Identify which cell holds the provided text, then report its [X, Y] central coordinate. 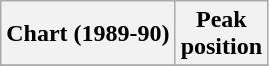
Peakposition [221, 34]
Chart (1989-90) [88, 34]
